Scan for the cell matching the given text and deliver its [X, Y] coordinate at center. 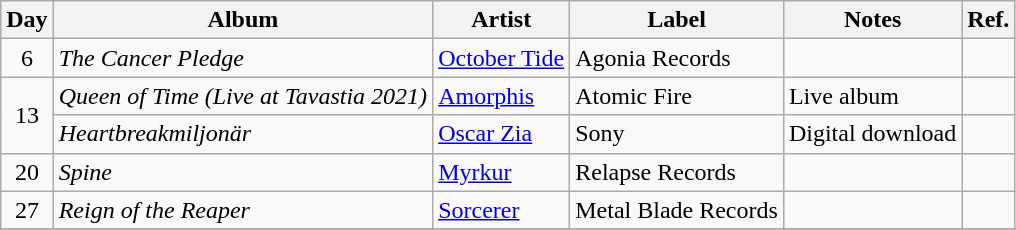
Amorphis [502, 96]
October Tide [502, 58]
27 [27, 210]
Queen of Time (Live at Tavastia 2021) [243, 96]
20 [27, 172]
6 [27, 58]
Artist [502, 20]
Live album [872, 96]
Heartbreakmiljonär [243, 134]
Digital download [872, 134]
Label [677, 20]
Agonia Records [677, 58]
Day [27, 20]
Oscar Zia [502, 134]
Spine [243, 172]
Metal Blade Records [677, 210]
Sorcerer [502, 210]
13 [27, 115]
The Cancer Pledge [243, 58]
Album [243, 20]
Sony [677, 134]
Atomic Fire [677, 96]
Relapse Records [677, 172]
Reign of the Reaper [243, 210]
Notes [872, 20]
Ref. [988, 20]
Myrkur [502, 172]
